Extract the (X, Y) coordinate from the center of the cell holding the provided text.  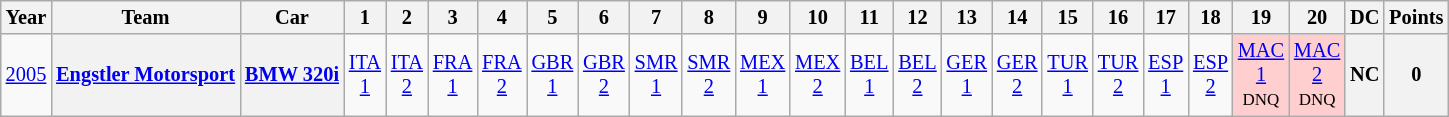
2005 (26, 75)
SMR2 (708, 75)
Points (1416, 17)
ESP2 (1210, 75)
20 (1317, 17)
18 (1210, 17)
0 (1416, 75)
TUR1 (1067, 75)
BEL1 (869, 75)
MAC2DNQ (1317, 75)
16 (1118, 17)
TUR2 (1118, 75)
SMR1 (656, 75)
5 (553, 17)
MEX1 (762, 75)
NC (1364, 75)
14 (1017, 17)
Year (26, 17)
GBR1 (553, 75)
2 (407, 17)
12 (917, 17)
GER1 (967, 75)
9 (762, 17)
MEX2 (818, 75)
1 (365, 17)
GBR2 (604, 75)
GER2 (1017, 75)
ESP1 (1166, 75)
10 (818, 17)
FRA1 (452, 75)
MAC1DNQ (1261, 75)
7 (656, 17)
ITA1 (365, 75)
DC (1364, 17)
4 (502, 17)
11 (869, 17)
BMW 320i (292, 75)
FRA2 (502, 75)
8 (708, 17)
Car (292, 17)
6 (604, 17)
3 (452, 17)
13 (967, 17)
19 (1261, 17)
17 (1166, 17)
BEL2 (917, 75)
Team (146, 17)
ITA2 (407, 75)
15 (1067, 17)
Engstler Motorsport (146, 75)
